Search for the cell housing the specified text and yield its (x, y) center coordinate. 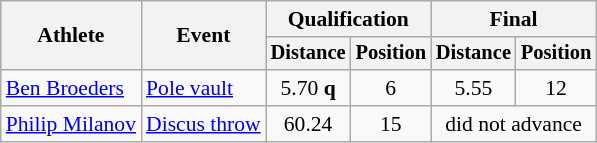
Philip Milanov (71, 124)
15 (391, 124)
60.24 (308, 124)
did not advance (514, 124)
Athlete (71, 36)
Qualification (348, 19)
12 (556, 88)
5.55 (474, 88)
Event (204, 36)
6 (391, 88)
Pole vault (204, 88)
5.70 q (308, 88)
Discus throw (204, 124)
Ben Broeders (71, 88)
Final (514, 19)
